Return (x, y) of the center of cell containing provided text 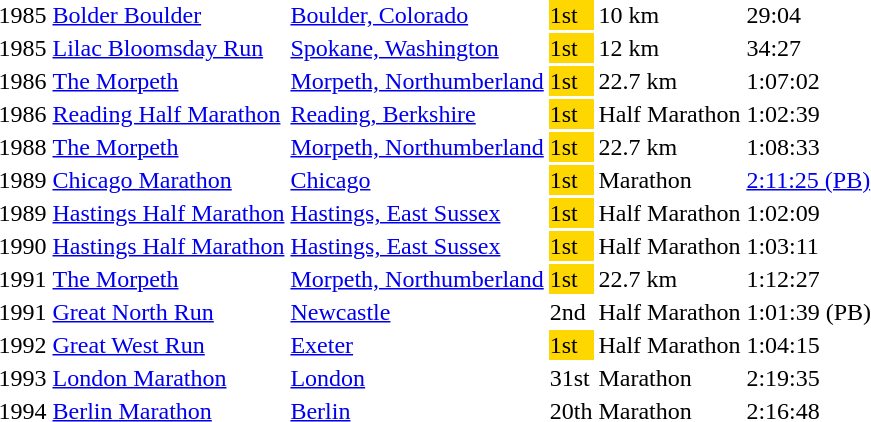
London Marathon (168, 378)
10 km (670, 15)
Reading Half Marathon (168, 114)
Great North Run (168, 312)
Boulder, Colorado (417, 15)
Chicago (417, 180)
Chicago Marathon (168, 180)
Lilac Bloomsday Run (168, 48)
Spokane, Washington (417, 48)
12 km (670, 48)
Bolder Boulder (168, 15)
Great West Run (168, 345)
London (417, 378)
Newcastle (417, 312)
2nd (571, 312)
31st (571, 378)
Exeter (417, 345)
Reading, Berkshire (417, 114)
